Capture the cell that displays the provided text and extract its [X, Y] central coordinate. 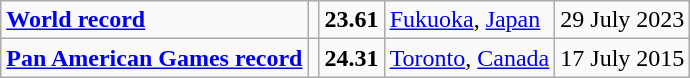
Fukuoka, Japan [470, 20]
Pan American Games record [154, 58]
17 July 2015 [622, 58]
29 July 2023 [622, 20]
World record [154, 20]
Toronto, Canada [470, 58]
24.31 [352, 58]
23.61 [352, 20]
